For the text-containing cell, return its midpoint in (X, Y) coordinate format. 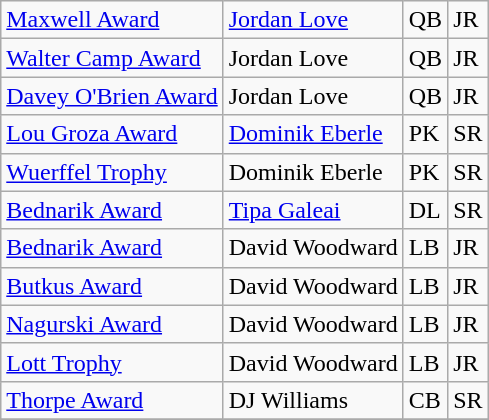
Lott Trophy (112, 362)
Tipa Galeai (313, 210)
DJ Williams (313, 400)
Wuerffel Trophy (112, 172)
Butkus Award (112, 286)
Walter Camp Award (112, 58)
Davey O'Brien Award (112, 96)
Thorpe Award (112, 400)
CB (425, 400)
Maxwell Award (112, 20)
DL (425, 210)
Lou Groza Award (112, 134)
Nagurski Award (112, 324)
